Pinpoint the cell where the given text exists, returning its (x, y) midpoint coordinate. 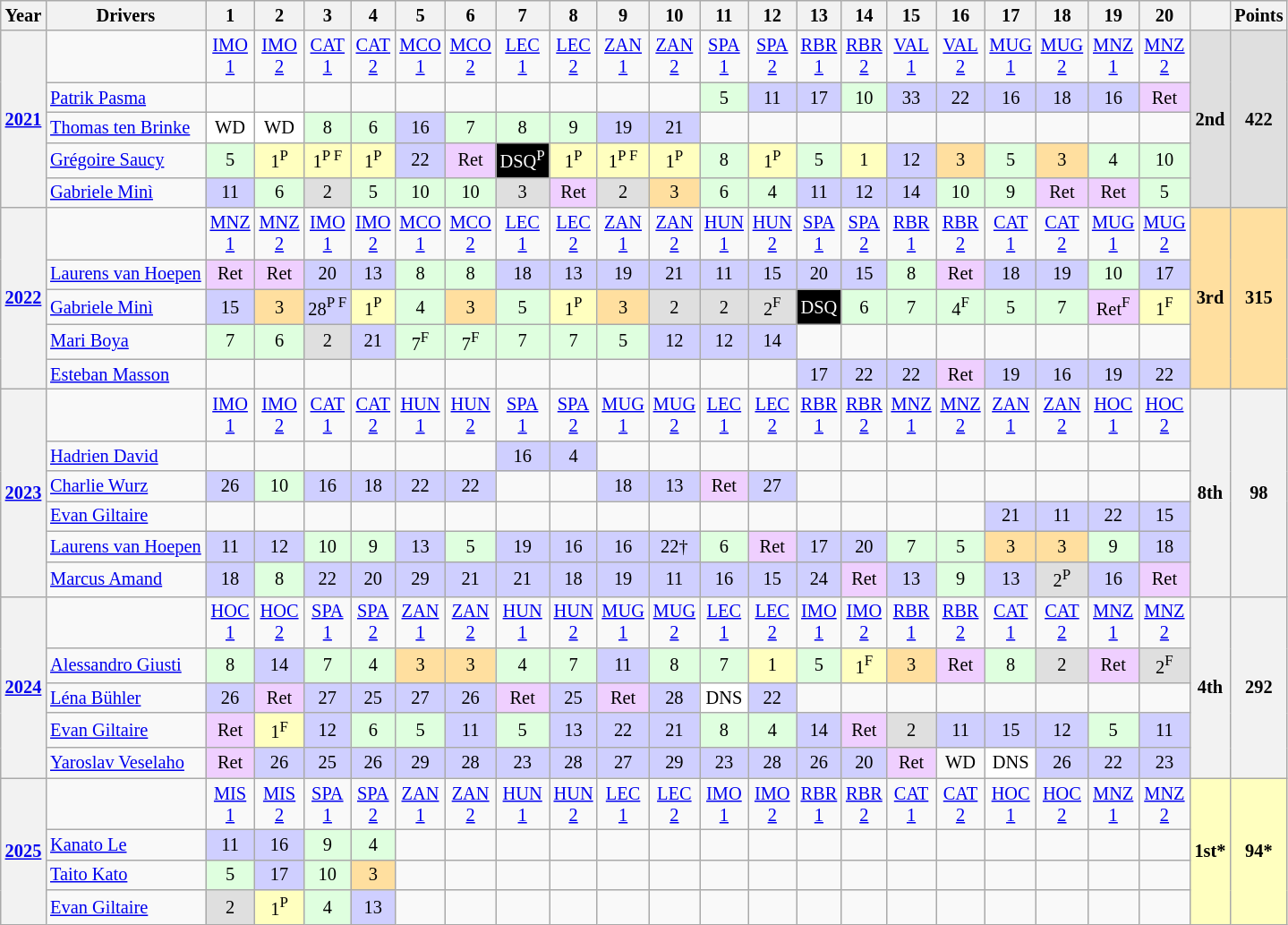
VAL2 (961, 56)
VAL1 (911, 56)
98 (1258, 492)
Patrik Pasma (125, 98)
Yaroslav Veselaho (125, 763)
315 (1258, 299)
Grégoire Saucy (125, 159)
94* (1258, 852)
Alessandro Giusti (125, 664)
8th (1210, 492)
Drivers (125, 15)
Hadrien David (125, 456)
Taito Kato (125, 875)
2023 (23, 492)
Year (23, 15)
RetF (1113, 306)
Points (1258, 15)
292 (1258, 688)
MIS2 (279, 804)
2024 (23, 688)
Thomas ten Brinke (125, 127)
422 (1258, 119)
2022 (23, 299)
24 (819, 578)
28P F (328, 306)
MIS1 (231, 804)
4F (961, 306)
2nd (1210, 119)
2025 (23, 852)
Esteban Masson (125, 374)
Marcus Amand (125, 578)
Kanato Le (125, 844)
DSQP (523, 159)
Léna Bühler (125, 698)
2P (1062, 578)
Charlie Wurz (125, 486)
1st* (1210, 852)
Mari Boya (125, 342)
33 (911, 98)
3rd (1210, 299)
4th (1210, 688)
22† (675, 546)
DSQ (819, 306)
2021 (23, 119)
